Scan for the cell matching the given text and deliver its (x, y) coordinate at center. 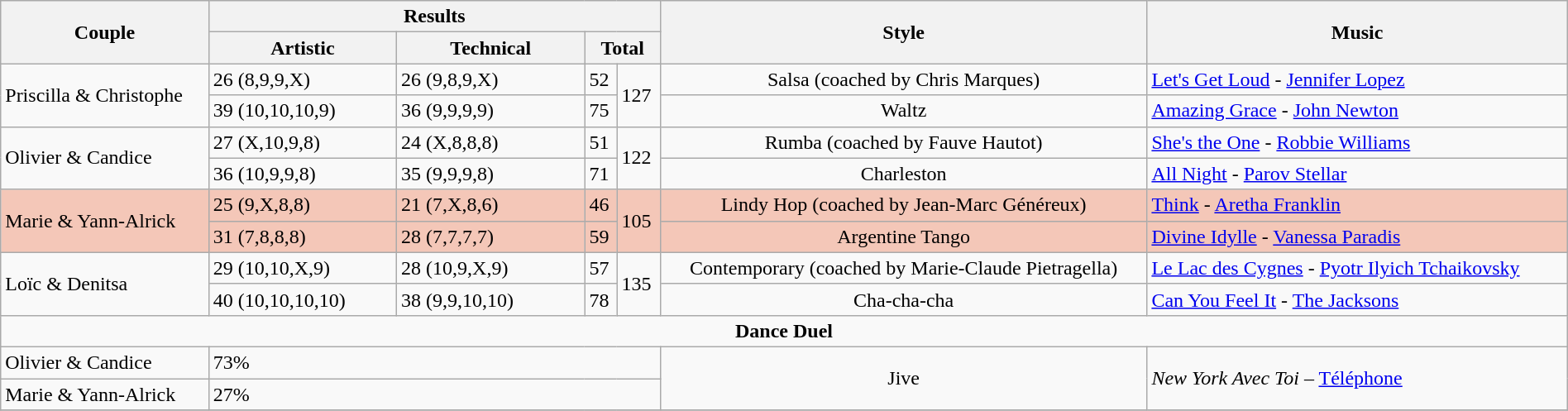
Total (622, 48)
24 (X,8,8,8) (491, 142)
36 (9,9,9,9) (491, 111)
Amazing Grace - John Newton (1357, 111)
71 (600, 174)
57 (600, 268)
28 (10,9,X,9) (491, 268)
Divine Idylle - Vanessa Paradis (1357, 237)
Couple (105, 32)
Can You Feel It - The Jacksons (1357, 299)
All Night - Parov Stellar (1357, 174)
51 (600, 142)
Cha-cha-cha (903, 299)
73% (434, 362)
Style (903, 32)
78 (600, 299)
25 (9,X,8,8) (303, 205)
135 (638, 284)
Think - Aretha Franklin (1357, 205)
122 (638, 158)
Artistic (303, 48)
35 (9,9,9,8) (491, 174)
31 (7,8,8,8) (303, 237)
Waltz (903, 111)
Argentine Tango (903, 237)
Loïc & Denitsa (105, 284)
36 (10,9,9,8) (303, 174)
21 (7,X,8,6) (491, 205)
New York Avec Toi – Téléphone (1357, 378)
Dance Duel (784, 331)
Jive (903, 378)
105 (638, 221)
39 (10,10,10,9) (303, 111)
59 (600, 237)
Music (1357, 32)
26 (9,8,9,X) (491, 79)
52 (600, 79)
40 (10,10,10,10) (303, 299)
38 (9,9,10,10) (491, 299)
Charleston (903, 174)
She's the One - Robbie Williams (1357, 142)
Results (434, 17)
Salsa (coached by Chris Marques) (903, 79)
Le Lac des Cygnes - Pyotr Ilyich Tchaikovsky (1357, 268)
Contemporary (coached by Marie-Claude Pietragella) (903, 268)
28 (7,7,7,7) (491, 237)
27 (X,10,9,8) (303, 142)
26 (8,9,9,X) (303, 79)
Let's Get Loud - Jennifer Lopez (1357, 79)
27% (434, 394)
Lindy Hop (coached by Jean-Marc Généreux) (903, 205)
46 (600, 205)
Priscilla & Christophe (105, 95)
29 (10,10,X,9) (303, 268)
75 (600, 111)
Technical (491, 48)
Rumba (coached by Fauve Hautot) (903, 142)
127 (638, 95)
